Capture the cell that displays the provided text and extract its (X, Y) central coordinate. 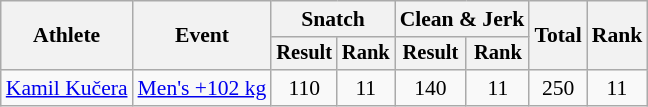
250 (558, 88)
Event (202, 36)
Athlete (67, 36)
Kamil Kučera (67, 88)
110 (304, 88)
Snatch (332, 19)
Clean & Jerk (462, 19)
Men's +102 kg (202, 88)
140 (431, 88)
Total (558, 36)
